Scan for the cell matching the given text and deliver its (X, Y) coordinate at center. 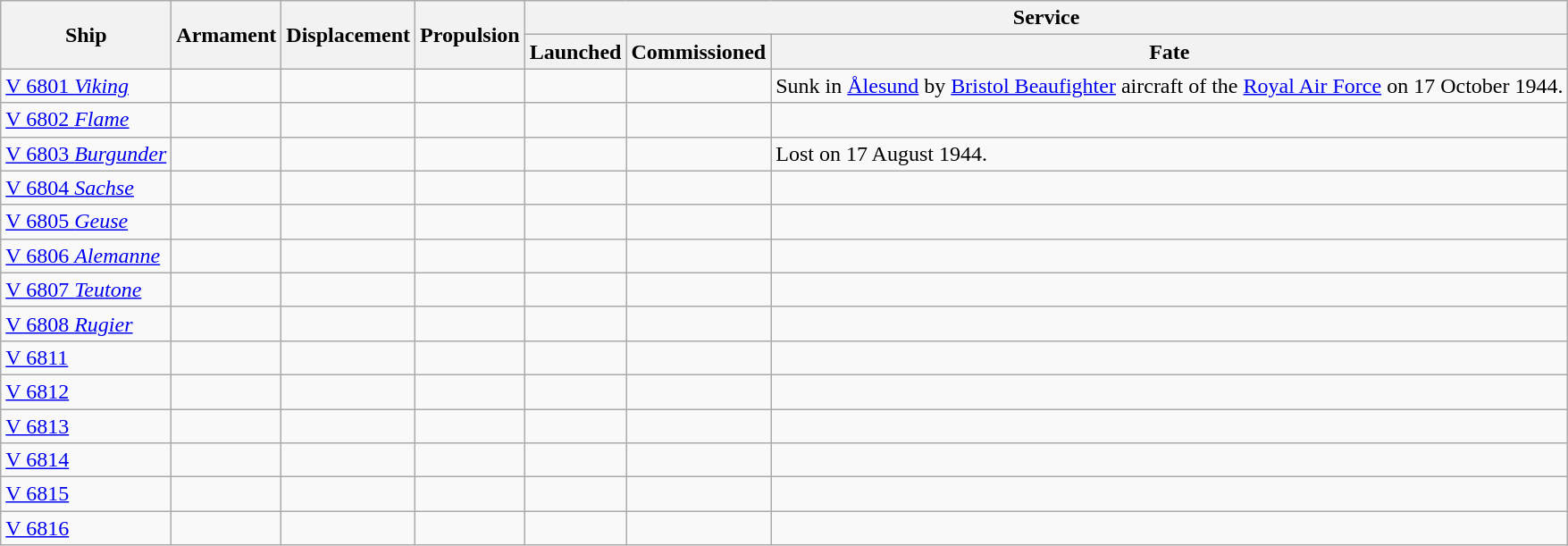
V 6816 (86, 528)
V 6804 Sachse (86, 188)
V 6805 Geuse (86, 222)
V 6802 Flame (86, 120)
V 6814 (86, 460)
V 6807 Teutone (86, 290)
V 6808 Rugier (86, 323)
Armament (227, 35)
Ship (86, 35)
Commissioned (699, 52)
V 6813 (86, 426)
V 6811 (86, 357)
Launched (575, 52)
Fate (1170, 52)
Displacement (348, 35)
Sunk in Ålesund by Bristol Beaufighter aircraft of the Royal Air Force on 17 October 1944. (1170, 86)
V 6806 Alemanne (86, 256)
V 6801 Viking (86, 86)
Lost on 17 August 1944. (1170, 154)
V 6803 Burgunder (86, 154)
Service (1046, 18)
Propulsion (470, 35)
V 6815 (86, 494)
V 6812 (86, 391)
